Pinpoint the cell where the given text exists, returning its (X, Y) midpoint coordinate. 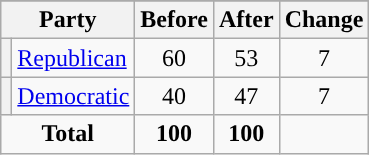
Party (68, 20)
Total (68, 134)
Before (174, 20)
Democratic (74, 96)
After (246, 20)
40 (174, 96)
53 (246, 58)
47 (246, 96)
Republican (74, 58)
Change (324, 20)
60 (174, 58)
